Determine the [X, Y] coordinate at the center of the cell enclosing the given text.  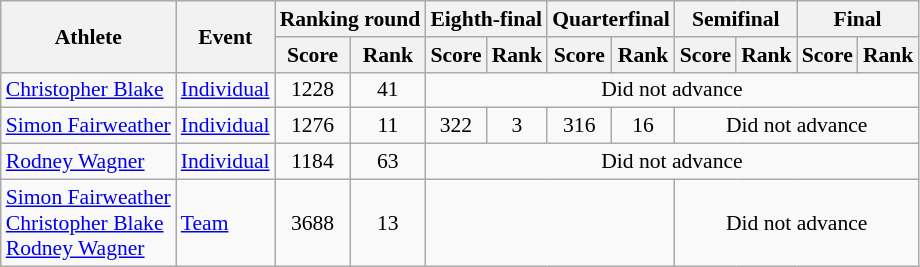
41 [388, 90]
3688 [313, 222]
Final [858, 19]
Simon Fairweather Christopher Blake Rodney Wagner [88, 222]
Eighth-final [486, 19]
Ranking round [350, 19]
Semifinal [736, 19]
1184 [313, 162]
Event [226, 36]
16 [642, 126]
13 [388, 222]
1228 [313, 90]
Simon Fairweather [88, 126]
11 [388, 126]
Christopher Blake [88, 90]
Team [226, 222]
Athlete [88, 36]
Quarterfinal [611, 19]
3 [518, 126]
Rodney Wagner [88, 162]
316 [579, 126]
63 [388, 162]
322 [456, 126]
1276 [313, 126]
